Scan for the cell matching the given text and deliver its (X, Y) coordinate at center. 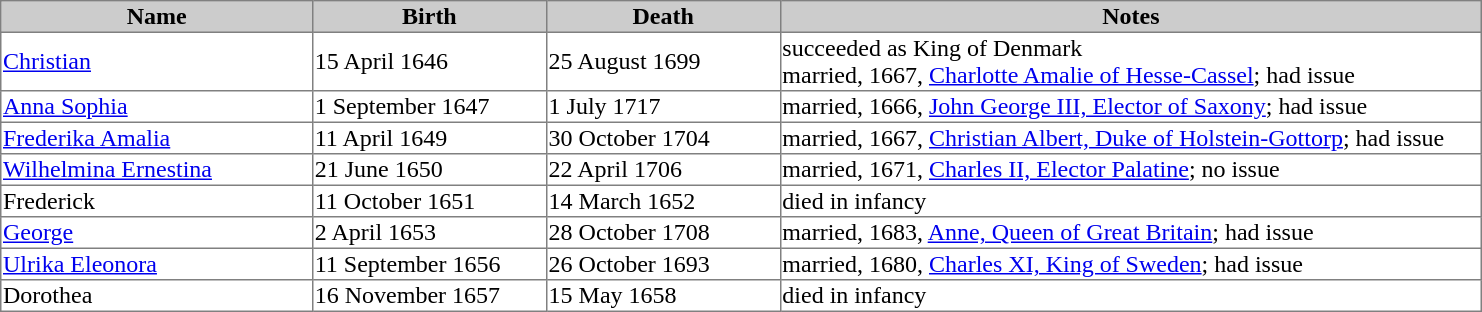
Frederika Amalia (157, 138)
married, 1666, John George III, Elector of Saxony; had issue (1131, 107)
11 October 1651 (429, 201)
married, 1683, Anne, Queen of Great Britain; had issue (1131, 233)
Frederick (157, 201)
Ulrika Eleonora (157, 264)
Birth (429, 17)
28 October 1708 (663, 233)
2 April 1653 (429, 233)
Death (663, 17)
Anna Sophia (157, 107)
succeeded as King of Denmarkmarried, 1667, Charlotte Amalie of Hesse-Cassel; had issue (1131, 61)
Dorothea (157, 296)
married, 1667, Christian Albert, Duke of Holstein-Gottorp; had issue (1131, 138)
16 November 1657 (429, 296)
Notes (1131, 17)
14 March 1652 (663, 201)
Name (157, 17)
1 July 1717 (663, 107)
Wilhelmina Ernestina (157, 170)
1 September 1647 (429, 107)
15 April 1646 (429, 61)
George (157, 233)
26 October 1693 (663, 264)
22 April 1706 (663, 170)
25 August 1699 (663, 61)
married, 1680, Charles XI, King of Sweden; had issue (1131, 264)
30 October 1704 (663, 138)
married, 1671, Charles II, Elector Palatine; no issue (1131, 170)
15 May 1658 (663, 296)
Christian (157, 61)
21 June 1650 (429, 170)
11 April 1649 (429, 138)
11 September 1656 (429, 264)
